Find where the given text appears and provide that cell's center as [x, y] coordinate. 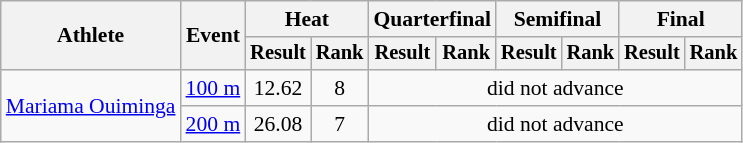
Semifinal [558, 19]
Heat [306, 19]
Quarterfinal [432, 19]
Mariama Ouiminga [91, 106]
26.08 [278, 124]
Event [214, 36]
100 m [214, 88]
200 m [214, 124]
7 [340, 124]
Athlete [91, 36]
Final [680, 19]
12.62 [278, 88]
8 [340, 88]
